Detect which cell encompasses the target text, then output its (X, Y) center coordinate. 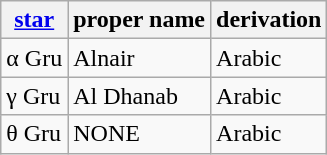
derivation (269, 20)
γ Gru (34, 96)
Al Dhanab (140, 96)
proper name (140, 20)
θ Gru (34, 134)
NONE (140, 134)
α Gru (34, 58)
Alnair (140, 58)
star (34, 20)
